Search for the cell housing the specified text and yield its (X, Y) center coordinate. 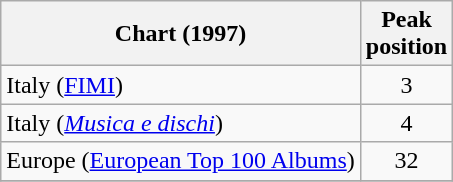
32 (406, 161)
4 (406, 123)
3 (406, 85)
Italy (Musica e dischi) (181, 123)
Peakposition (406, 34)
Chart (1997) (181, 34)
Italy (FIMI) (181, 85)
Europe (European Top 100 Albums) (181, 161)
